Extract the [x, y] coordinate from the center of the cell holding the provided text.  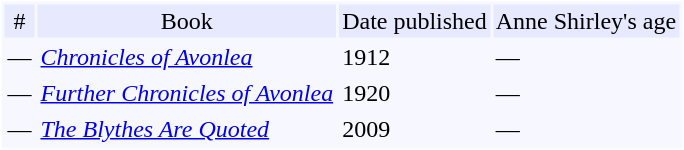
Further Chronicles of Avonlea [188, 92]
Anne Shirley's age [586, 20]
Date published [414, 20]
1920 [414, 92]
The Blythes Are Quoted [188, 128]
1912 [414, 56]
Chronicles of Avonlea [188, 56]
2009 [414, 128]
Book [188, 20]
# [19, 20]
